For the text-containing cell, return its midpoint in [X, Y] coordinate format. 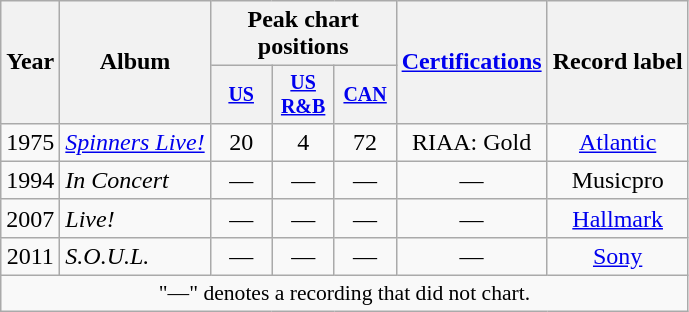
RIAA: Gold [472, 142]
Hallmark [618, 218]
1975 [30, 142]
US [241, 94]
Year [30, 62]
Sony [618, 256]
Live! [135, 218]
Album [135, 62]
S.O.U.L. [135, 256]
Atlantic [618, 142]
Certifications [472, 62]
Spinners Live! [135, 142]
In Concert [135, 180]
20 [241, 142]
Record label [618, 62]
2011 [30, 256]
2007 [30, 218]
72 [365, 142]
Peak chart positions [303, 34]
"—" denotes a recording that did not chart. [344, 294]
CAN [365, 94]
1994 [30, 180]
Musicpro [618, 180]
USR&B [303, 94]
4 [303, 142]
